Detect which cell encompasses the target text, then output its (x, y) center coordinate. 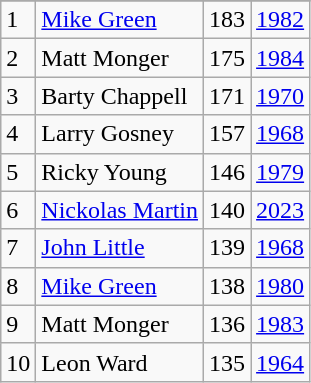
Larry Gosney (120, 134)
3 (18, 96)
10 (18, 362)
Ricky Young (120, 172)
1 (18, 20)
5 (18, 172)
1980 (280, 286)
140 (228, 210)
Barty Chappell (120, 96)
1983 (280, 324)
136 (228, 324)
183 (228, 20)
135 (228, 362)
1982 (280, 20)
1984 (280, 58)
171 (228, 96)
2 (18, 58)
1964 (280, 362)
John Little (120, 248)
139 (228, 248)
1970 (280, 96)
1979 (280, 172)
Leon Ward (120, 362)
6 (18, 210)
146 (228, 172)
Nickolas Martin (120, 210)
7 (18, 248)
175 (228, 58)
2023 (280, 210)
4 (18, 134)
8 (18, 286)
138 (228, 286)
157 (228, 134)
9 (18, 324)
